For the text-containing cell, return its midpoint in [x, y] coordinate format. 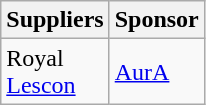
Sponsor [156, 20]
AurA [156, 72]
Royal Lescon [55, 72]
Suppliers [55, 20]
